Search for the cell housing the specified text and yield its (X, Y) center coordinate. 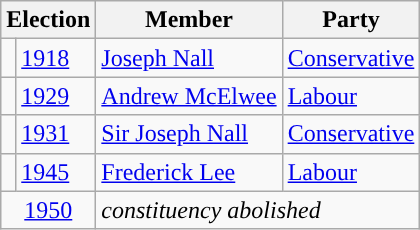
Member (189, 20)
1945 (56, 172)
1929 (56, 96)
Andrew McElwee (189, 96)
constituency abolished (258, 210)
1931 (56, 134)
Frederick Lee (189, 172)
1950 (48, 210)
Party (351, 20)
Sir Joseph Nall (189, 134)
Election (48, 20)
Joseph Nall (189, 58)
1918 (56, 58)
